Output the (x, y) coordinate of the center of the cell containing the given text.  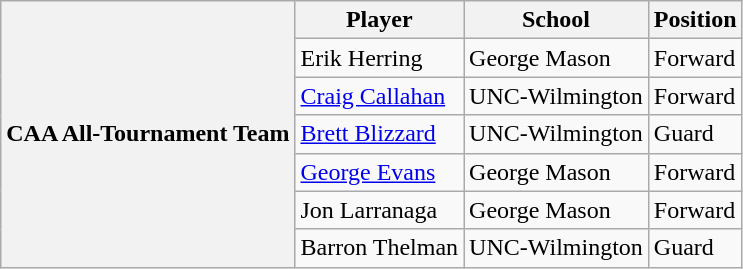
School (556, 20)
Jon Larranaga (380, 210)
Craig Callahan (380, 96)
CAA All-Tournament Team (148, 134)
Barron Thelman (380, 248)
George Evans (380, 172)
Player (380, 20)
Position (695, 20)
Erik Herring (380, 58)
Brett Blizzard (380, 134)
